Capture the cell that displays the provided text and extract its (x, y) central coordinate. 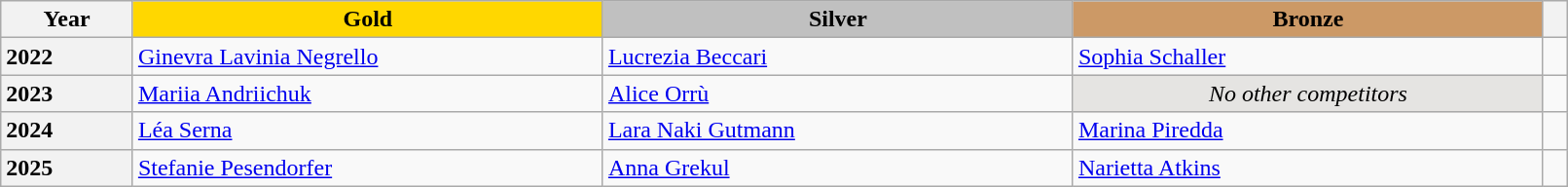
Mariia Andriichuk (368, 93)
Narietta Atkins (1308, 168)
Silver (837, 19)
2025 (67, 168)
Léa Serna (368, 131)
Sophia Schaller (1308, 56)
2023 (67, 93)
Alice Orrù (837, 93)
2024 (67, 131)
No other competitors (1308, 93)
Lucrezia Beccari (837, 56)
Anna Grekul (837, 168)
Bronze (1308, 19)
Year (67, 19)
Gold (368, 19)
Stefanie Pesendorfer (368, 168)
Lara Naki Gutmann (837, 131)
Ginevra Lavinia Negrello (368, 56)
Marina Piredda (1308, 131)
2022 (67, 56)
